Search for the cell housing the specified text and yield its (X, Y) center coordinate. 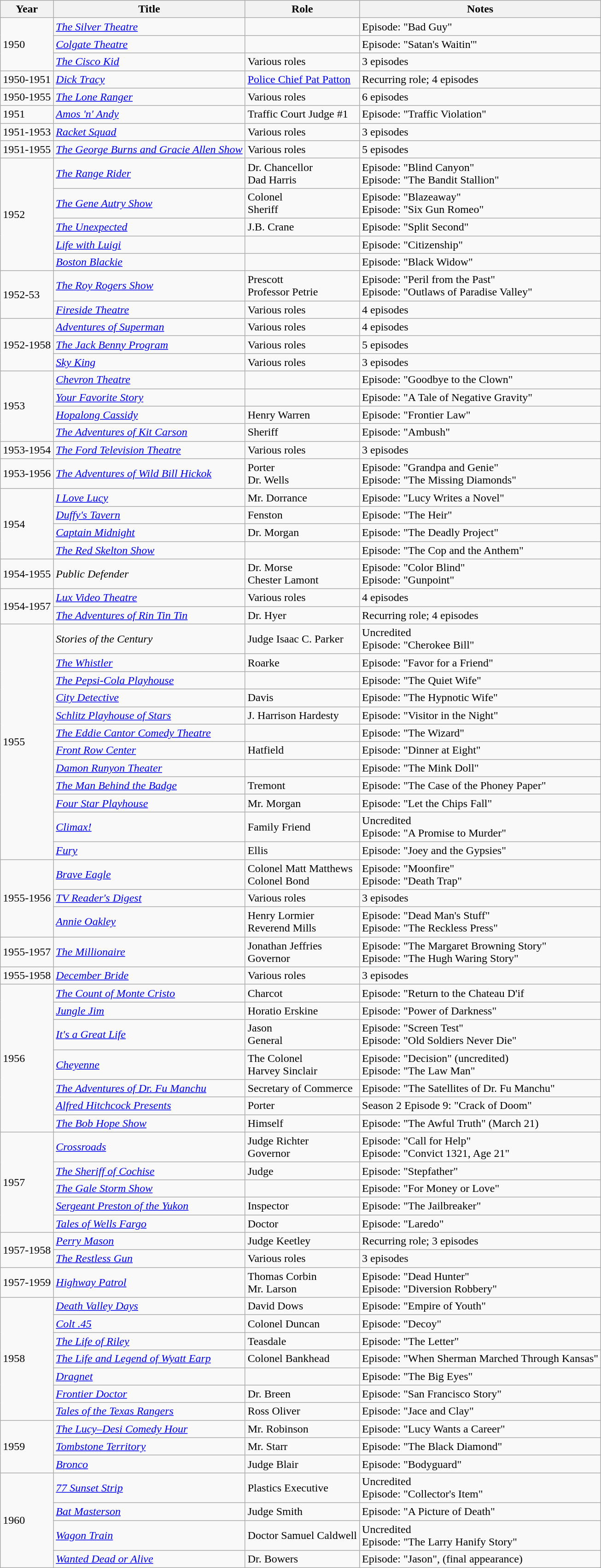
I Love Lucy (149, 497)
Mr. Robinson (302, 1429)
Colonel Duncan (302, 1324)
Lux Video Theatre (149, 598)
Episode: "Jason", (final appearance) (480, 1559)
Ellis (302, 850)
Your Favorite Story (149, 397)
Episode: "Dead Hunter"Episode: "Diversion Robbery" (480, 1282)
Episode: "Call for Help"Episode: "Convict 1321, Age 21" (480, 1147)
Thomas CorbinMr. Larson (302, 1282)
Colgate Theatre (149, 44)
The George Burns and Gracie Allen Show (149, 149)
Racket Squad (149, 132)
Family Friend (302, 827)
The Lucy–Desi Comedy Hour (149, 1429)
Episode: "Black Widow" (480, 262)
Himself (302, 1123)
Episode: "Color Blind"Episode: "Gunpoint" (480, 574)
Colonel Bankhead (302, 1359)
Colonel Matt MatthewsColonel Bond (302, 874)
UncreditedEpisode: "The Larry Hanify Story" (480, 1535)
1957-1959 (27, 1282)
Episode: "Lucy Writes a Novel" (480, 497)
Colt .45 (149, 1324)
The Jack Benny Program (149, 345)
Jonathan JeffriesGovernor (302, 952)
Role (302, 9)
Episode: "Satan's Waitin'" (480, 44)
Year (27, 9)
Episode: "Dinner at Eight" (480, 750)
The Pepsi-Cola Playhouse (149, 680)
Episode: "Laredo" (480, 1224)
Judge Smith (302, 1511)
J. Harrison Hardesty (302, 715)
Episode: "Decision" (uncredited)Episode: "The Law Man" (480, 1065)
Episode: "Jace and Clay" (480, 1411)
Amos 'n' Andy (149, 114)
Episode: "The Wizard" (480, 733)
Sheriff (302, 432)
City Detective (149, 698)
The Millionaire (149, 952)
Episode: "Return to the Chateau D'if (480, 993)
Front Row Center (149, 750)
Episode: "A Tale of Negative Gravity" (480, 397)
1955-1956 (27, 898)
Roarke (302, 663)
The Gale Storm Show (149, 1188)
Stories of the Century (149, 639)
1953-1956 (27, 474)
Tales of the Texas Rangers (149, 1411)
1950 (27, 44)
Episode: "Traffic Violation" (480, 114)
The ColonelHarvey Sinclair (302, 1065)
Episode: "Joey and the Gypsies" (480, 850)
Fenston (302, 515)
The Sheriff of Cochise (149, 1171)
Episode: "Empire of Youth" (480, 1306)
1950-1955 (27, 97)
Chevron Theatre (149, 380)
1956 (27, 1058)
Davis (302, 698)
1952-53 (27, 295)
The Restless Gun (149, 1259)
Tombstone Territory (149, 1446)
1957 (27, 1182)
Recurring role; 3 episodes (480, 1241)
1951-1953 (27, 132)
1954-1955 (27, 574)
1950-1951 (27, 79)
Police Chief Pat Patton (302, 79)
J.B. Crane (302, 227)
Crossroads (149, 1147)
December Bride (149, 976)
David Dows (302, 1306)
Judge (302, 1171)
1960 (27, 1520)
Brave Eagle (149, 874)
The Gene Autry Show (149, 203)
Episode: "The Case of the Phoney Paper" (480, 785)
Notes (480, 9)
Season 2 Episode 9: "Crack of Doom" (480, 1106)
TV Reader's Digest (149, 898)
Episode: "The Cop and the Anthem" (480, 550)
The Range Rider (149, 173)
Episode: "The Deadly Project" (480, 532)
Porter (302, 1106)
Episode: "Moonfire"Episode: "Death Trap" (480, 874)
Episode: "Ambush" (480, 432)
Episode: "San Francisco Story" (480, 1394)
Episode: "Citizenship" (480, 245)
Doctor Samuel Caldwell (302, 1535)
1959 (27, 1446)
Judge Blair (302, 1464)
Dr. Hyer (302, 615)
Episode: "The Mink Doll" (480, 768)
Charcot (302, 993)
Duffy's Tavern (149, 515)
ColonelSheriff (302, 203)
1951-1955 (27, 149)
Mr. Starr (302, 1446)
Dragnet (149, 1376)
PrescottProfessor Petrie (302, 286)
1952-1958 (27, 345)
Episode: "Power of Darkness" (480, 1011)
Episode: "Decoy" (480, 1324)
Episode: "Screen Test"Episode: "Old Soldiers Never Die" (480, 1034)
1953 (27, 406)
Episode: "The Awful Truth" (March 21) (480, 1123)
Episode: "For Money or Love" (480, 1188)
1951 (27, 114)
Episode: "The Black Diamond" (480, 1446)
1954-1957 (27, 607)
1954 (27, 524)
Dr. Breen (302, 1394)
Captain Midnight (149, 532)
Horatio Erskine (302, 1011)
The Red Skelton Show (149, 550)
77 Sunset Strip (149, 1488)
Dick Tracy (149, 79)
Episode: "The Quiet Wife" (480, 680)
Secretary of Commerce (302, 1088)
Dr. MorseChester Lamont (302, 574)
Boston Blackie (149, 262)
Sergeant Preston of the Yukon (149, 1206)
Episode: "Goodbye to the Clown" (480, 380)
Episode: "The Big Eyes" (480, 1376)
It's a Great Life (149, 1034)
Life with Luigi (149, 245)
Episode: "Favor for a Friend" (480, 663)
1952 (27, 214)
Highway Patrol (149, 1282)
Wagon Train (149, 1535)
Inspector (302, 1206)
Episode: "The Jailbreaker" (480, 1206)
The Bob Hope Show (149, 1123)
Episode: "The Satellites of Dr. Fu Manchu" (480, 1088)
The Silver Theatre (149, 27)
The Cisco Kid (149, 62)
Tremont (302, 785)
Judge RichterGovernor (302, 1147)
Fury (149, 850)
Death Valley Days (149, 1306)
Plastics Executive (302, 1488)
Public Defender (149, 574)
Tales of Wells Fargo (149, 1224)
Alfred Hitchcock Presents (149, 1106)
Episode: "Blazeaway"Episode: "Six Gun Romeo" (480, 203)
Episode: "The Letter" (480, 1341)
Hopalong Cassidy (149, 415)
1955 (27, 742)
Dr. Morgan (302, 532)
The Adventures of Dr. Fu Manchu (149, 1088)
Episode: "The Hypnotic Wife" (480, 698)
Fireside Theatre (149, 310)
Episode: "Stepfather" (480, 1171)
Episode: "A Picture of Death" (480, 1511)
The Adventures of Kit Carson (149, 432)
Hatfield (302, 750)
Henry LormierReverend Mills (302, 922)
Episode: "Bodyguard" (480, 1464)
Episode: "Split Second" (480, 227)
Traffic Court Judge #1 (302, 114)
Frontier Doctor (149, 1394)
1955-1957 (27, 952)
Dr. ChancellorDad Harris (302, 173)
Episode: "Blind Canyon"Episode: "The Bandit Stallion" (480, 173)
PorterDr. Wells (302, 474)
Dr. Bowers (302, 1559)
Episode: "Visitor in the Night" (480, 715)
The Adventures of Rin Tin Tin (149, 615)
Judge Keetley (302, 1241)
The Life of Riley (149, 1341)
Episode: "Lucy Wants a Career" (480, 1429)
The Man Behind the Badge (149, 785)
Damon Runyon Theater (149, 768)
Climax! (149, 827)
Wanted Dead or Alive (149, 1559)
Episode: "The Margaret Browning Story"Episode: "The Hugh Waring Story" (480, 952)
The Whistler (149, 663)
Jungle Jim (149, 1011)
Episode: "Peril from the Past"Episode: "Outlaws of Paradise Valley" (480, 286)
Episode: "Frontier Law" (480, 415)
1955-1958 (27, 976)
Episode: "Bad Guy" (480, 27)
1958 (27, 1359)
1953-1954 (27, 450)
Ross Oliver (302, 1411)
The Eddie Cantor Comedy Theatre (149, 733)
UncreditedEpisode: "A Promise to Murder" (480, 827)
Sky King (149, 362)
The Lone Ranger (149, 97)
The Adventures of Wild Bill Hickok (149, 474)
Episode: "The Heir" (480, 515)
Bronco (149, 1464)
UncreditedEpisode: "Collector's Item" (480, 1488)
The Unexpected (149, 227)
Mr. Dorrance (302, 497)
Doctor (302, 1224)
Mr. Morgan (302, 803)
Cheyenne (149, 1065)
Judge Isaac C. Parker (302, 639)
Adventures of Superman (149, 327)
1957-1958 (27, 1250)
Episode: "When Sherman Marched Through Kansas" (480, 1359)
UncreditedEpisode: "Cherokee Bill" (480, 639)
Title (149, 9)
Episode: "Grandpa and Genie"Episode: "The Missing Diamonds" (480, 474)
The Roy Rogers Show (149, 286)
Schlitz Playhouse of Stars (149, 715)
6 episodes (480, 97)
JasonGeneral (302, 1034)
Episode: "Dead Man's Stuff"Episode: "The Reckless Press" (480, 922)
Teasdale (302, 1341)
Four Star Playhouse (149, 803)
Bat Masterson (149, 1511)
The Ford Television Theatre (149, 450)
Annie Oakley (149, 922)
Perry Mason (149, 1241)
The Life and Legend of Wyatt Earp (149, 1359)
Henry Warren (302, 415)
The Count of Monte Cristo (149, 993)
Episode: "Let the Chips Fall" (480, 803)
